Identify which cell holds the provided text, then report its (X, Y) central coordinate. 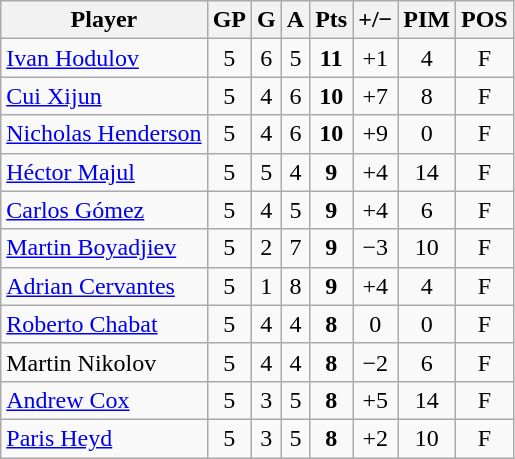
Carlos Gómez (104, 210)
7 (295, 248)
PIM (427, 20)
2 (266, 248)
−3 (376, 248)
A (295, 20)
+7 (376, 96)
+/− (376, 20)
Martin Boyadjiev (104, 248)
Roberto Chabat (104, 324)
+1 (376, 58)
+9 (376, 134)
+5 (376, 400)
−2 (376, 362)
Héctor Majul (104, 172)
Adrian Cervantes (104, 286)
Ivan Hodulov (104, 58)
11 (332, 58)
Player (104, 20)
1 (266, 286)
Martin Nikolov (104, 362)
Andrew Cox (104, 400)
Nicholas Henderson (104, 134)
Paris Heyd (104, 438)
POS (485, 20)
Cui Xijun (104, 96)
Pts (332, 20)
GP (229, 20)
G (266, 20)
+2 (376, 438)
